Pinpoint the cell where the given text exists, returning its (x, y) midpoint coordinate. 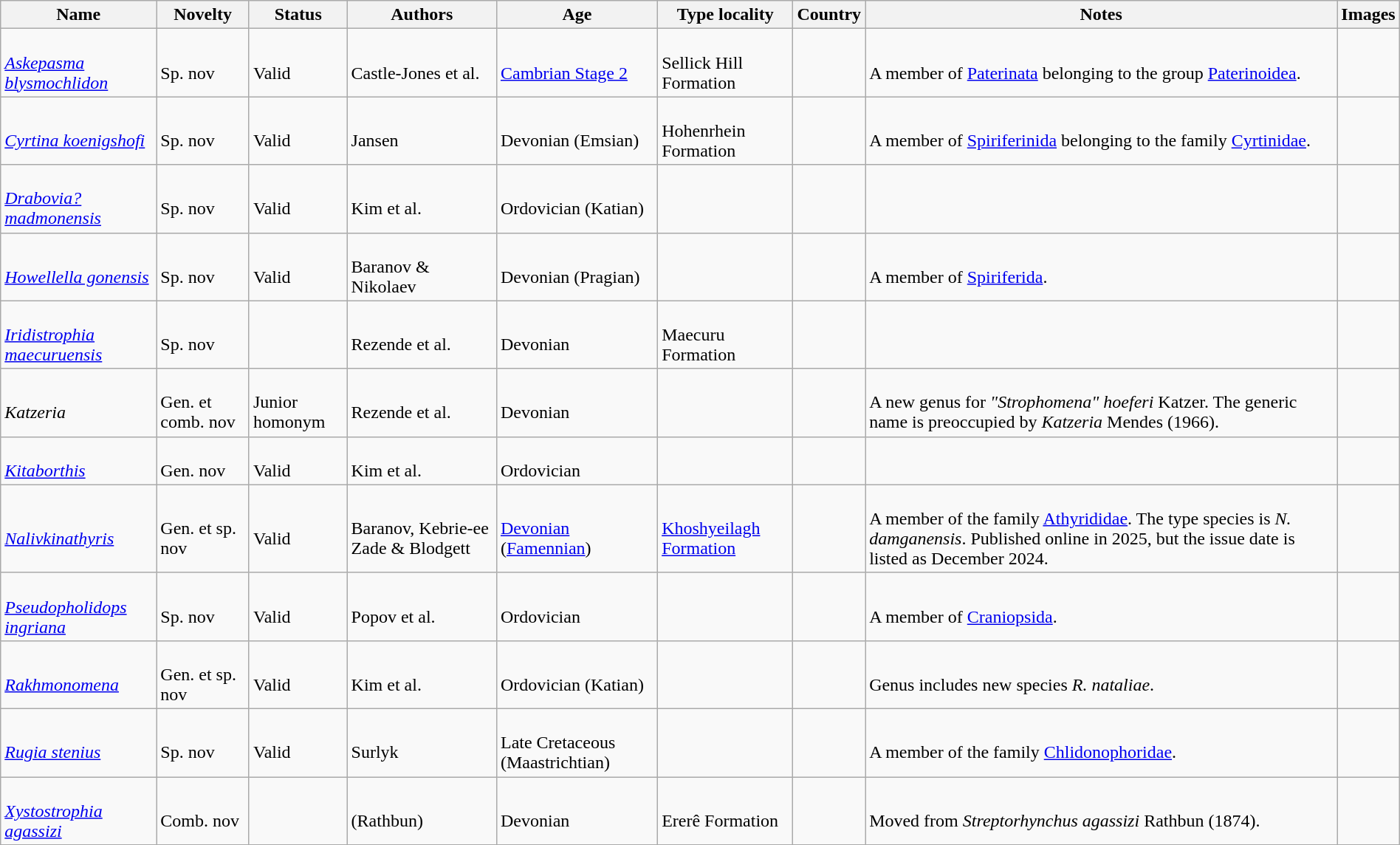
Novelty (203, 15)
Castle-Jones et al. (422, 63)
Xystostrophia agassizi (78, 811)
Country (829, 15)
Devonian (Emsian) (577, 131)
Images (1368, 15)
Cyrtina koenigshofi (78, 131)
A member of the family Athyrididae. The type species is N. damganensis. Published online in 2025, but the issue date is listed as December 2024. (1102, 529)
A new genus for "Strophomena" hoeferi Katzer. The generic name is preoccupied by Katzeria Mendes (1966). (1102, 403)
Age (577, 15)
Rugia stenius (78, 742)
Gen. et comb. nov (203, 403)
A member of Paterinata belonging to the group Paterinoidea. (1102, 63)
A member of Spiriferinida belonging to the family Cyrtinidae. (1102, 131)
Sellick Hill Formation (725, 63)
Iridistrophia maecuruensis (78, 335)
Devonian (Famennian) (577, 529)
Khoshyeilagh Formation (725, 529)
Popov et al. (422, 606)
Name (78, 15)
A member of the family Chlidonophoridae. (1102, 742)
Devonian (Pragian) (577, 267)
Maecuru Formation (725, 335)
(Rathbun) (422, 811)
Baranov & Nikolaev (422, 267)
Status (298, 15)
Notes (1102, 15)
Authors (422, 15)
Jansen (422, 131)
Nalivkinathyris (78, 529)
Howellella gonensis (78, 267)
Comb. nov (203, 811)
Moved from Streptorhynchus agassizi Rathbun (1874). (1102, 811)
Drabovia? madmonensis (78, 199)
Rakhmonomena (78, 674)
Askepasma blysmochlidon (78, 63)
Cambrian Stage 2 (577, 63)
A member of Spiriferida. (1102, 267)
Pseudopholidops ingriana (78, 606)
Katzeria (78, 403)
Gen. nov (203, 461)
Baranov, Kebrie-ee Zade & Blodgett (422, 529)
Ererê Formation (725, 811)
Surlyk (422, 742)
Late Cretaceous (Maastrichtian) (577, 742)
A member of Craniopsida. (1102, 606)
Hohenrhein Formation (725, 131)
Genus includes new species R. nataliae. (1102, 674)
Type locality (725, 15)
Junior homonym (298, 403)
Kitaborthis (78, 461)
